Capture the cell that displays the provided text and extract its (x, y) central coordinate. 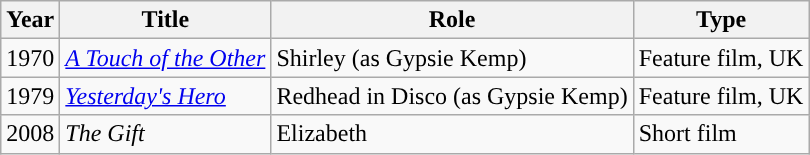
The Gift (166, 134)
Redhead in Disco (as Gypsie Kemp) (452, 96)
Role (452, 20)
Short film (721, 134)
2008 (30, 134)
Shirley (as Gypsie Kemp) (452, 58)
Title (166, 20)
Year (30, 20)
Elizabeth (452, 134)
1979 (30, 96)
Type (721, 20)
1970 (30, 58)
A Touch of the Other (166, 58)
Yesterday's Hero (166, 96)
